Determine the [x, y] coordinate at the center of the cell enclosing the given text.  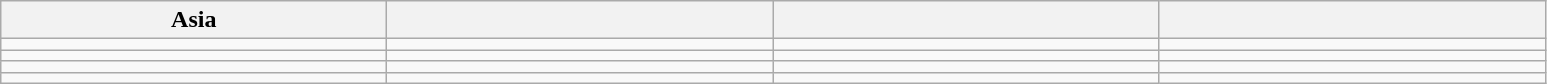
Asia [194, 20]
